Return the (x, y) coordinate for the center point of the cell that contains the specified text.  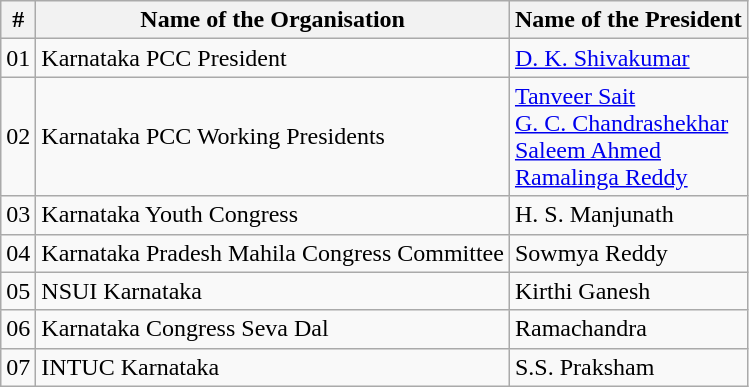
Karnataka Pradesh Mahila Congress Committee (273, 253)
INTUC Karnataka (273, 367)
Karnataka PCC President (273, 58)
D. K. Shivakumar (628, 58)
Kirthi Ganesh (628, 291)
04 (18, 253)
06 (18, 329)
05 (18, 291)
Sowmya Reddy (628, 253)
H. S. Manjunath (628, 215)
03 (18, 215)
NSUI Karnataka (273, 291)
S.S. Praksham (628, 367)
Karnataka Youth Congress (273, 215)
Name of the Organisation (273, 20)
01 (18, 58)
07 (18, 367)
Tanveer Sait G. C. Chandrashekhar Saleem Ahmed Ramalinga Reddy (628, 136)
02 (18, 136)
Ramachandra (628, 329)
Karnataka PCC Working Presidents (273, 136)
# (18, 20)
Karnataka Congress Seva Dal (273, 329)
Name of the President (628, 20)
